Find where the given text appears and provide that cell's center as (X, Y) coordinate. 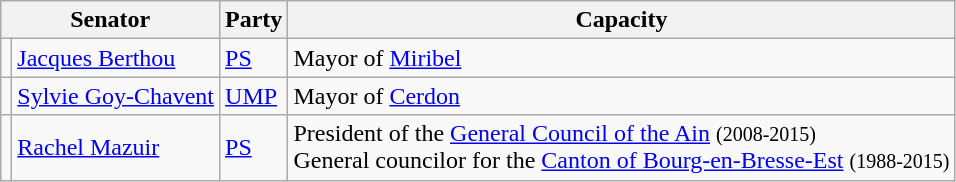
Senator (110, 20)
Mayor of Cerdon (622, 96)
Sylvie Goy-Chavent (116, 96)
Jacques Berthou (116, 58)
Rachel Mazuir (116, 148)
President of the General Council of the Ain (2008-2015)General councilor for the Canton of Bourg-en-Bresse-Est (1988-2015) (622, 148)
UMP (254, 96)
Capacity (622, 20)
Party (254, 20)
Mayor of Miribel (622, 58)
